Search for the cell housing the specified text and yield its (X, Y) center coordinate. 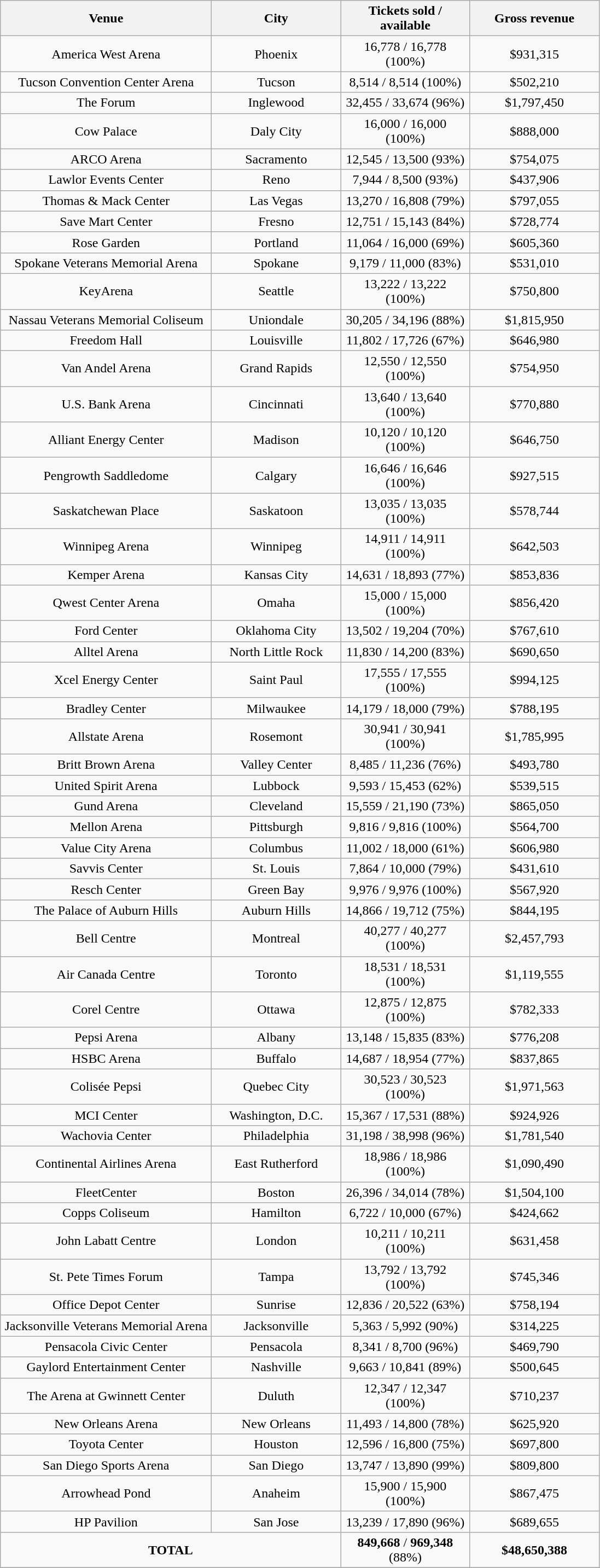
$689,655 (534, 1522)
11,493 / 14,800 (78%) (405, 1424)
$314,225 (534, 1326)
Rosemont (276, 736)
$431,610 (534, 869)
Inglewood (276, 103)
849,668 / 969,348 (88%) (405, 1549)
$437,906 (534, 180)
$690,650 (534, 652)
MCI Center (106, 1115)
Saskatchewan Place (106, 511)
13,792 / 13,792 (100%) (405, 1277)
Milwaukee (276, 708)
Bradley Center (106, 708)
City (276, 19)
Louisville (276, 341)
Daly City (276, 131)
St. Pete Times Forum (106, 1277)
14,631 / 18,893 (77%) (405, 575)
Spokane (276, 263)
$758,194 (534, 1305)
Oklahoma City (276, 631)
$606,980 (534, 848)
Reno (276, 180)
Allstate Arena (106, 736)
11,830 / 14,200 (83%) (405, 652)
$853,836 (534, 575)
The Arena at Gwinnett Center (106, 1395)
Lubbock (276, 786)
$745,346 (534, 1277)
5,363 / 5,992 (90%) (405, 1326)
Pengrowth Saddledome (106, 476)
$424,662 (534, 1213)
U.S. Bank Arena (106, 405)
Quebec City (276, 1087)
Sunrise (276, 1305)
Ford Center (106, 631)
9,663 / 10,841 (89%) (405, 1367)
$502,210 (534, 82)
North Little Rock (276, 652)
$564,700 (534, 827)
$493,780 (534, 764)
11,802 / 17,726 (67%) (405, 341)
17,555 / 17,555 (100%) (405, 680)
East Rutherford (276, 1163)
15,900 / 15,900 (100%) (405, 1494)
30,205 / 34,196 (88%) (405, 320)
$865,050 (534, 806)
16,778 / 16,778 (100%) (405, 54)
14,866 / 19,712 (75%) (405, 910)
7,864 / 10,000 (79%) (405, 869)
8,341 / 8,700 (96%) (405, 1347)
San Diego (276, 1465)
$782,333 (534, 1009)
12,836 / 20,522 (63%) (405, 1305)
St. Louis (276, 869)
$642,503 (534, 547)
Anaheim (276, 1494)
Continental Airlines Arena (106, 1163)
Value City Arena (106, 848)
Xcel Energy Center (106, 680)
$710,237 (534, 1395)
$754,950 (534, 368)
Saint Paul (276, 680)
Phoenix (276, 54)
12,550 / 12,550 (100%) (405, 368)
HP Pavilion (106, 1522)
14,687 / 18,954 (77%) (405, 1058)
Auburn Hills (276, 910)
Calgary (276, 476)
Nassau Veterans Memorial Coliseum (106, 320)
Philadelphia (276, 1136)
Kansas City (276, 575)
7,944 / 8,500 (93%) (405, 180)
Portland (276, 242)
Green Bay (276, 890)
Tucson (276, 82)
9,976 / 9,976 (100%) (405, 890)
$856,420 (534, 602)
Arrowhead Pond (106, 1494)
Las Vegas (276, 201)
Mellon Arena (106, 827)
13,239 / 17,890 (96%) (405, 1522)
Rose Garden (106, 242)
$927,515 (534, 476)
$888,000 (534, 131)
Save Mart Center (106, 221)
Winnipeg (276, 547)
Duluth (276, 1395)
18,531 / 18,531 (100%) (405, 974)
Columbus (276, 848)
$500,645 (534, 1367)
Madison (276, 440)
40,277 / 40,277 (100%) (405, 938)
13,270 / 16,808 (79%) (405, 201)
13,035 / 13,035 (100%) (405, 511)
Seattle (276, 291)
Cincinnati (276, 405)
$1,504,100 (534, 1192)
Spokane Veterans Memorial Arena (106, 263)
FleetCenter (106, 1192)
$1,781,540 (534, 1136)
$924,926 (534, 1115)
New Orleans (276, 1424)
John Labatt Centre (106, 1241)
6,722 / 10,000 (67%) (405, 1213)
Van Andel Arena (106, 368)
Grand Rapids (276, 368)
$788,195 (534, 708)
New Orleans Arena (106, 1424)
Saskatoon (276, 511)
Ottawa (276, 1009)
9,593 / 15,453 (62%) (405, 786)
Buffalo (276, 1058)
12,545 / 13,500 (93%) (405, 159)
13,148 / 15,835 (83%) (405, 1038)
$539,515 (534, 786)
$1,090,490 (534, 1163)
Colisée Pepsi (106, 1087)
The Palace of Auburn Hills (106, 910)
$750,800 (534, 291)
14,911 / 14,911 (100%) (405, 547)
Tickets sold / available (405, 19)
Corel Centre (106, 1009)
The Forum (106, 103)
$697,800 (534, 1444)
Pepsi Arena (106, 1038)
HSBC Arena (106, 1058)
Jacksonville (276, 1326)
Bell Centre (106, 938)
Hamilton (276, 1213)
Thomas & Mack Center (106, 201)
Kemper Arena (106, 575)
Nashville (276, 1367)
$1,785,995 (534, 736)
26,396 / 34,014 (78%) (405, 1192)
TOTAL (171, 1549)
Gaylord Entertainment Center (106, 1367)
Valley Center (276, 764)
12,875 / 12,875 (100%) (405, 1009)
$770,880 (534, 405)
$728,774 (534, 221)
Air Canada Centre (106, 974)
16,000 / 16,000 (100%) (405, 131)
Savvis Center (106, 869)
London (276, 1241)
10,211 / 10,211 (100%) (405, 1241)
Fresno (276, 221)
$578,744 (534, 511)
San Jose (276, 1522)
$646,980 (534, 341)
Houston (276, 1444)
$767,610 (534, 631)
$809,800 (534, 1465)
15,000 / 15,000 (100%) (405, 602)
10,120 / 10,120 (100%) (405, 440)
$797,055 (534, 201)
Tucson Convention Center Arena (106, 82)
$754,075 (534, 159)
Wachovia Center (106, 1136)
Britt Brown Arena (106, 764)
Tampa (276, 1277)
Lawlor Events Center (106, 180)
Gross revenue (534, 19)
Toyota Center (106, 1444)
Boston (276, 1192)
Resch Center (106, 890)
Qwest Center Arena (106, 602)
$931,315 (534, 54)
Pittsburgh (276, 827)
$605,360 (534, 242)
12,596 / 16,800 (75%) (405, 1444)
8,514 / 8,514 (100%) (405, 82)
$1,119,555 (534, 974)
United Spirit Arena (106, 786)
12,347 / 12,347 (100%) (405, 1395)
30,941 / 30,941 (100%) (405, 736)
30,523 / 30,523 (100%) (405, 1087)
13,747 / 13,890 (99%) (405, 1465)
Alltel Arena (106, 652)
Venue (106, 19)
$1,815,950 (534, 320)
Alliant Energy Center (106, 440)
$1,971,563 (534, 1087)
ARCO Arena (106, 159)
Cleveland (276, 806)
Pensacola (276, 1347)
14,179 / 18,000 (79%) (405, 708)
Copps Coliseum (106, 1213)
$776,208 (534, 1038)
32,455 / 33,674 (96%) (405, 103)
Jacksonville Veterans Memorial Arena (106, 1326)
Washington, D.C. (276, 1115)
$469,790 (534, 1347)
Cow Palace (106, 131)
12,751 / 15,143 (84%) (405, 221)
Toronto (276, 974)
Sacramento (276, 159)
KeyArena (106, 291)
Pensacola Civic Center (106, 1347)
8,485 / 11,236 (76%) (405, 764)
Freedom Hall (106, 341)
11,064 / 16,000 (69%) (405, 242)
13,640 / 13,640 (100%) (405, 405)
31,198 / 38,998 (96%) (405, 1136)
15,559 / 21,190 (73%) (405, 806)
9,816 / 9,816 (100%) (405, 827)
$844,195 (534, 910)
$2,457,793 (534, 938)
Winnipeg Arena (106, 547)
9,179 / 11,000 (83%) (405, 263)
18,986 / 18,986 (100%) (405, 1163)
16,646 / 16,646 (100%) (405, 476)
$646,750 (534, 440)
$631,458 (534, 1241)
$994,125 (534, 680)
13,222 / 13,222 (100%) (405, 291)
Office Depot Center (106, 1305)
$625,920 (534, 1424)
$1,797,450 (534, 103)
Albany (276, 1038)
15,367 / 17,531 (88%) (405, 1115)
13,502 / 19,204 (70%) (405, 631)
11,002 / 18,000 (61%) (405, 848)
Omaha (276, 602)
$567,920 (534, 890)
Uniondale (276, 320)
$837,865 (534, 1058)
Montreal (276, 938)
America West Arena (106, 54)
San Diego Sports Arena (106, 1465)
Gund Arena (106, 806)
$531,010 (534, 263)
$48,650,388 (534, 1549)
$867,475 (534, 1494)
